Detect which cell encompasses the target text, then output its (x, y) center coordinate. 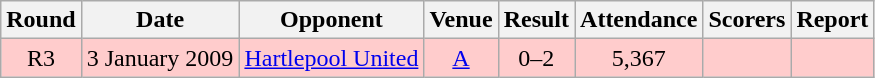
3 January 2009 (160, 58)
Attendance (639, 20)
Scorers (747, 20)
Round (41, 20)
A (461, 58)
Report (832, 20)
Date (160, 20)
Opponent (332, 20)
0–2 (536, 58)
Result (536, 20)
5,367 (639, 58)
R3 (41, 58)
Hartlepool United (332, 58)
Venue (461, 20)
